For the text-containing cell, return its midpoint in (X, Y) coordinate format. 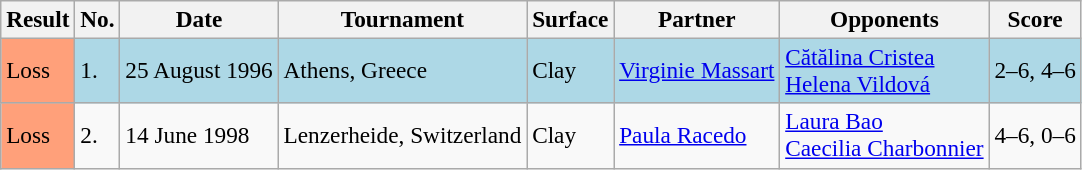
Date (199, 19)
Laura Bao Caecilia Charbonnier (884, 136)
Result (38, 19)
25 August 1996 (199, 70)
14 June 1998 (199, 136)
Lenzerheide, Switzerland (402, 136)
Surface (570, 19)
Opponents (884, 19)
Paula Racedo (697, 136)
4–6, 0–6 (1035, 136)
2. (98, 136)
Athens, Greece (402, 70)
1. (98, 70)
Score (1035, 19)
Virginie Massart (697, 70)
Cătălina Cristea Helena Vildová (884, 70)
Partner (697, 19)
Tournament (402, 19)
2–6, 4–6 (1035, 70)
No. (98, 19)
